Provide the (X, Y) coordinate of the cell's center where the given text is located.  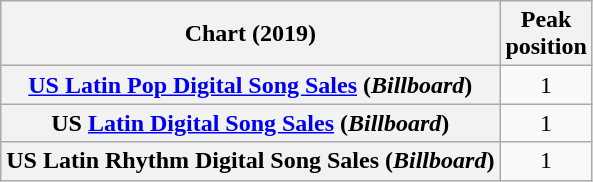
US Latin Digital Song Sales (Billboard) (250, 123)
Chart (2019) (250, 34)
Peakposition (546, 34)
US Latin Pop Digital Song Sales (Billboard) (250, 85)
US Latin Rhythm Digital Song Sales (Billboard) (250, 161)
